Pinpoint the cell where the given text exists, returning its (x, y) midpoint coordinate. 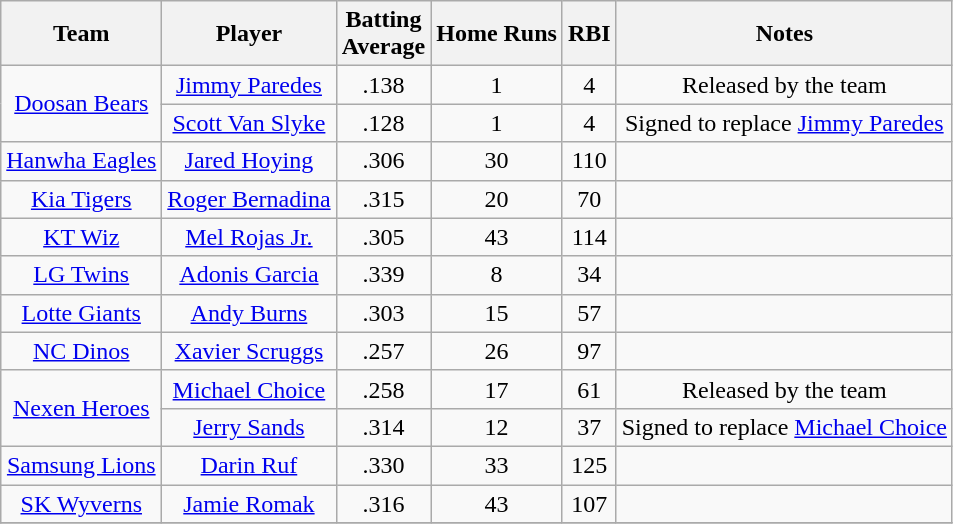
Signed to replace Michael Choice (784, 427)
Team (82, 34)
15 (497, 313)
Michael Choice (249, 389)
61 (589, 389)
NC Dinos (82, 351)
SK Wyverns (82, 503)
.138 (384, 85)
37 (589, 427)
Lotte Giants (82, 313)
Darin Ruf (249, 465)
110 (589, 161)
Jared Hoying (249, 161)
34 (589, 275)
.316 (384, 503)
Roger Bernadina (249, 199)
.314 (384, 427)
Jimmy Paredes (249, 85)
Scott Van Slyke (249, 123)
Kia Tigers (82, 199)
BattingAverage (384, 34)
57 (589, 313)
.306 (384, 161)
.258 (384, 389)
.303 (384, 313)
.330 (384, 465)
33 (497, 465)
.257 (384, 351)
17 (497, 389)
8 (497, 275)
.305 (384, 237)
Andy Burns (249, 313)
26 (497, 351)
20 (497, 199)
Signed to replace Jimmy Paredes (784, 123)
Xavier Scruggs (249, 351)
70 (589, 199)
KT Wiz (82, 237)
125 (589, 465)
Nexen Heroes (82, 408)
.339 (384, 275)
97 (589, 351)
Adonis Garcia (249, 275)
Notes (784, 34)
Mel Rojas Jr. (249, 237)
Samsung Lions (82, 465)
.315 (384, 199)
Doosan Bears (82, 104)
114 (589, 237)
RBI (589, 34)
30 (497, 161)
.128 (384, 123)
Jamie Romak (249, 503)
107 (589, 503)
Hanwha Eagles (82, 161)
12 (497, 427)
LG Twins (82, 275)
Home Runs (497, 34)
Player (249, 34)
Jerry Sands (249, 427)
